Search for the cell housing the specified text and yield its [x, y] center coordinate. 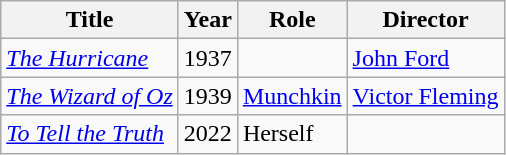
Director [426, 20]
The Hurricane [90, 58]
John Ford [426, 58]
Munchkin [292, 96]
1939 [208, 96]
To Tell the Truth [90, 134]
Victor Fleming [426, 96]
The Wizard of Oz [90, 96]
1937 [208, 58]
Herself [292, 134]
Role [292, 20]
Year [208, 20]
2022 [208, 134]
Title [90, 20]
